Capture the cell that displays the provided text and extract its (X, Y) central coordinate. 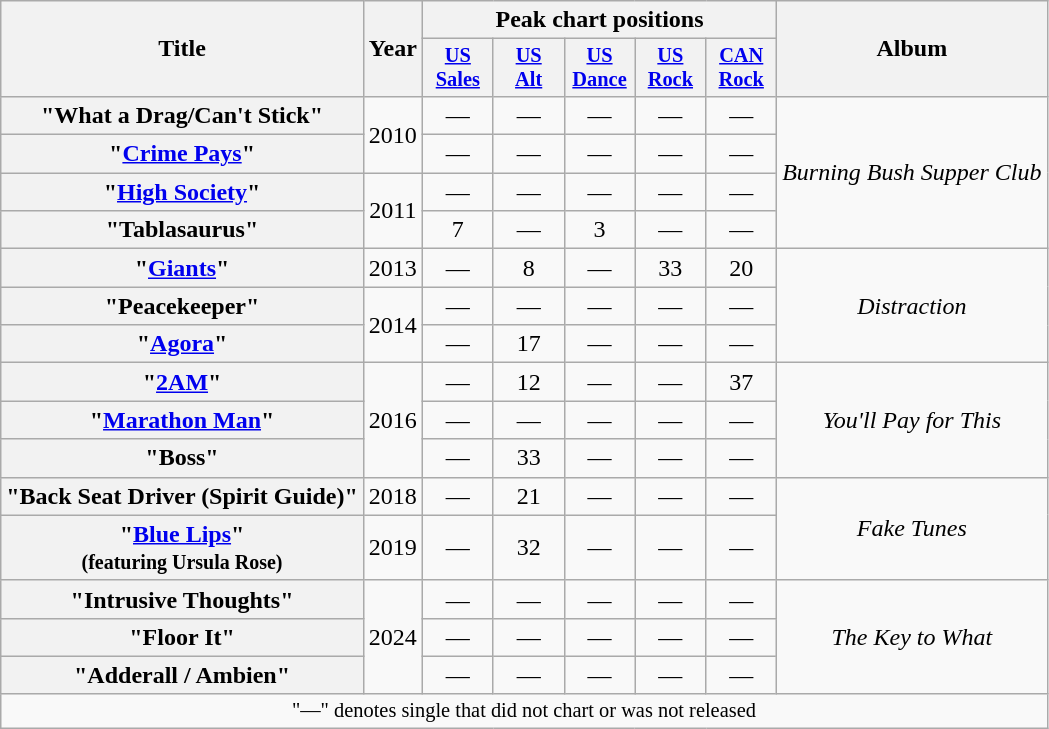
2024 (392, 637)
8 (528, 268)
Album (912, 49)
USDance (600, 68)
12 (528, 382)
2019 (392, 548)
"2AM" (182, 382)
20 (742, 268)
7 (458, 230)
"Tablasaurus" (182, 230)
You'll Pay for This (912, 420)
17 (528, 344)
USAlt (528, 68)
"Boss" (182, 458)
"Peacekeeper" (182, 306)
21 (528, 496)
Title (182, 49)
"High Society" (182, 192)
"Back Seat Driver (Spirit Guide)" (182, 496)
2011 (392, 211)
Peak chart positions (599, 20)
2018 (392, 496)
CANRock (742, 68)
US Rock (670, 68)
2010 (392, 134)
"Blue Lips"(featuring Ursula Rose) (182, 548)
"Adderall / Ambien" (182, 675)
"—" denotes single that did not chart or was not released (524, 711)
"Intrusive Thoughts" (182, 599)
"What a Drag/Can't Stick" (182, 115)
2016 (392, 420)
USSales (458, 68)
Year (392, 49)
"Marathon Man" (182, 420)
Fake Tunes (912, 528)
The Key to What (912, 637)
32 (528, 548)
3 (600, 230)
Distraction (912, 306)
Burning Bush Supper Club (912, 172)
37 (742, 382)
"Floor It" (182, 637)
"Crime Pays" (182, 154)
2013 (392, 268)
2014 (392, 325)
"Agora" (182, 344)
"Giants" (182, 268)
